Pinpoint the cell where the given text exists, returning its (X, Y) midpoint coordinate. 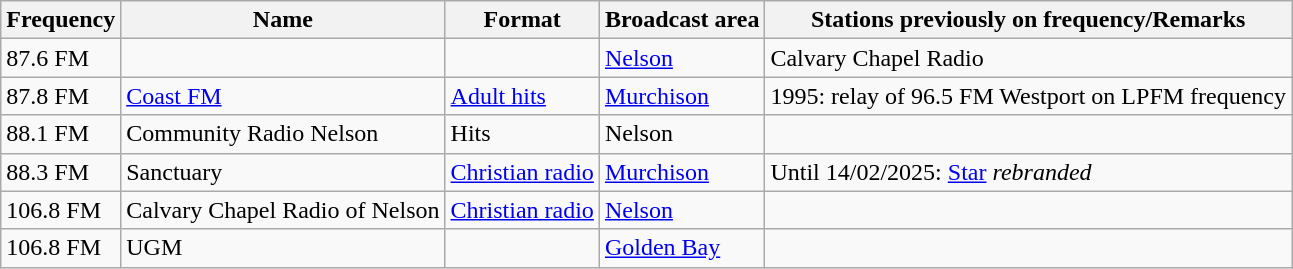
Golden Bay (682, 248)
Stations previously on frequency/Remarks (1028, 20)
88.1 FM (61, 134)
Calvary Chapel Radio of Nelson (283, 210)
Until 14/02/2025: Star rebranded (1028, 172)
87.6 FM (61, 58)
Calvary Chapel Radio (1028, 58)
UGM (283, 248)
1995: relay of 96.5 FM Westport on LPFM frequency (1028, 96)
87.8 FM (61, 96)
Format (522, 20)
Name (283, 20)
88.3 FM (61, 172)
Adult hits (522, 96)
Sanctuary (283, 172)
Community Radio Nelson (283, 134)
Frequency (61, 20)
Broadcast area (682, 20)
Coast FM (283, 96)
Hits (522, 134)
